Locate the cell with the specified text and output its [x, y] center coordinate. 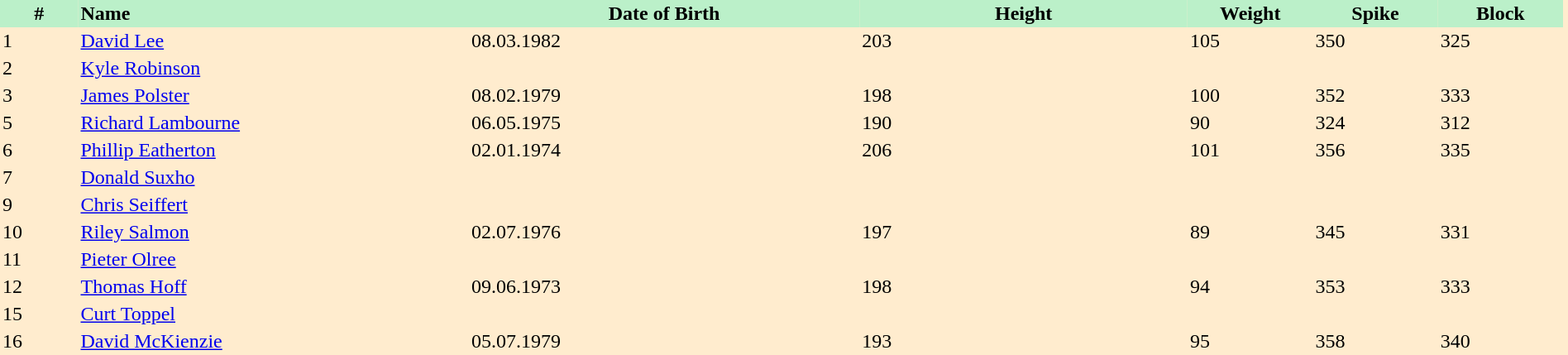
7 [39, 177]
Pieter Olree [273, 260]
94 [1250, 286]
101 [1250, 151]
Kyle Robinson [273, 68]
Spike [1374, 13]
Donald Suxho [273, 177]
193 [1024, 341]
203 [1024, 41]
190 [1024, 122]
Thomas Hoff [273, 286]
15 [39, 314]
1 [39, 41]
2 [39, 68]
358 [1374, 341]
3 [39, 96]
Block [1500, 13]
352 [1374, 96]
9 [39, 205]
11 [39, 260]
David Lee [273, 41]
# [39, 13]
5 [39, 122]
100 [1250, 96]
Phillip Eatherton [273, 151]
345 [1374, 232]
90 [1250, 122]
340 [1500, 341]
Weight [1250, 13]
312 [1500, 122]
206 [1024, 151]
350 [1374, 41]
324 [1374, 122]
02.07.1976 [664, 232]
Chris Seiffert [273, 205]
09.06.1973 [664, 286]
James Polster [273, 96]
356 [1374, 151]
335 [1500, 151]
353 [1374, 286]
06.05.1975 [664, 122]
105 [1250, 41]
95 [1250, 341]
325 [1500, 41]
Date of Birth [664, 13]
12 [39, 286]
02.01.1974 [664, 151]
Riley Salmon [273, 232]
05.07.1979 [664, 341]
08.02.1979 [664, 96]
08.03.1982 [664, 41]
Curt Toppel [273, 314]
Richard Lambourne [273, 122]
David McKienzie [273, 341]
Name [273, 13]
197 [1024, 232]
Height [1024, 13]
331 [1500, 232]
6 [39, 151]
16 [39, 341]
89 [1250, 232]
10 [39, 232]
